Find where the given text appears and provide that cell's center as [X, Y] coordinate. 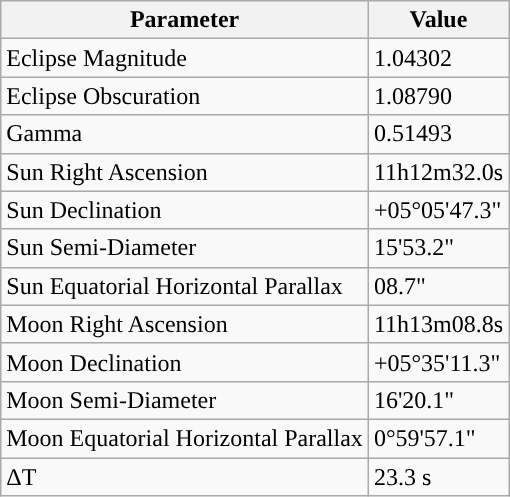
Moon Equatorial Horizontal Parallax [185, 438]
ΔT [185, 477]
+05°05'47.3" [438, 210]
Eclipse Obscuration [185, 96]
Value [438, 20]
08.7" [438, 286]
Sun Declination [185, 210]
Sun Right Ascension [185, 172]
16'20.1" [438, 400]
Parameter [185, 20]
1.04302 [438, 58]
23.3 s [438, 477]
Sun Equatorial Horizontal Parallax [185, 286]
Moon Declination [185, 362]
Gamma [185, 134]
15'53.2" [438, 248]
11h12m32.0s [438, 172]
Moon Right Ascension [185, 324]
Moon Semi-Diameter [185, 400]
0°59'57.1" [438, 438]
0.51493 [438, 134]
1.08790 [438, 96]
11h13m08.8s [438, 324]
Eclipse Magnitude [185, 58]
+05°35'11.3" [438, 362]
Sun Semi-Diameter [185, 248]
